For the text-containing cell, return its midpoint in (x, y) coordinate format. 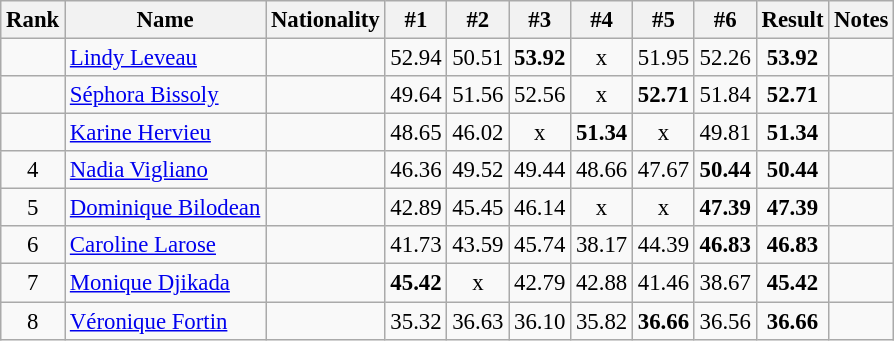
Dominique Bilodean (166, 208)
Monique Djikada (166, 283)
50.51 (478, 58)
51.84 (725, 95)
Notes (862, 20)
#4 (602, 20)
Nadia Vigliano (166, 170)
42.88 (602, 283)
35.82 (602, 321)
43.59 (478, 245)
36.10 (540, 321)
49.81 (725, 133)
49.44 (540, 170)
52.26 (725, 58)
51.56 (478, 95)
45.74 (540, 245)
41.73 (416, 245)
46.36 (416, 170)
52.56 (540, 95)
#1 (416, 20)
49.64 (416, 95)
42.89 (416, 208)
Caroline Larose (166, 245)
42.79 (540, 283)
6 (33, 245)
7 (33, 283)
51.95 (663, 58)
36.56 (725, 321)
#5 (663, 20)
35.32 (416, 321)
5 (33, 208)
4 (33, 170)
48.66 (602, 170)
8 (33, 321)
46.02 (478, 133)
Séphora Bissoly (166, 95)
44.39 (663, 245)
41.46 (663, 283)
Rank (33, 20)
Lindy Leveau (166, 58)
Result (792, 20)
38.67 (725, 283)
48.65 (416, 133)
Karine Hervieu (166, 133)
52.94 (416, 58)
49.52 (478, 170)
#3 (540, 20)
38.17 (602, 245)
#2 (478, 20)
36.63 (478, 321)
46.14 (540, 208)
Nationality (326, 20)
#6 (725, 20)
45.45 (478, 208)
47.67 (663, 170)
Name (166, 20)
Véronique Fortin (166, 321)
